Scan for the cell matching the given text and deliver its (X, Y) coordinate at center. 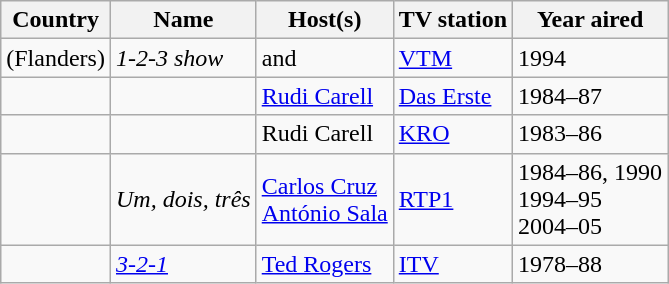
and (324, 58)
3-2-1 (183, 264)
Country (56, 20)
1994 (590, 58)
Carlos CruzAntónio Sala (324, 199)
Das Erste (452, 96)
ITV (452, 264)
1983–86 (590, 134)
1-2-3 show (183, 58)
Um, dois, três (183, 199)
1984–87 (590, 96)
Name (183, 20)
1978–88 (590, 264)
Host(s) (324, 20)
Year aired (590, 20)
VTM (452, 58)
(Flanders) (56, 58)
KRO (452, 134)
RTP1 (452, 199)
TV station (452, 20)
Ted Rogers (324, 264)
1984–86, 19901994–952004–05 (590, 199)
